Pinpoint the cell where the given text exists, returning its [x, y] midpoint coordinate. 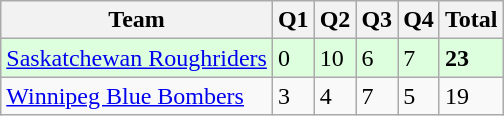
Q2 [335, 20]
23 [471, 58]
3 [293, 96]
Team [137, 20]
Total [471, 20]
Q3 [377, 20]
Winnipeg Blue Bombers [137, 96]
Saskatchewan Roughriders [137, 58]
Q4 [419, 20]
6 [377, 58]
4 [335, 96]
5 [419, 96]
Q1 [293, 20]
19 [471, 96]
10 [335, 58]
0 [293, 58]
